Determine the [X, Y] coordinate at the center of the cell enclosing the given text.  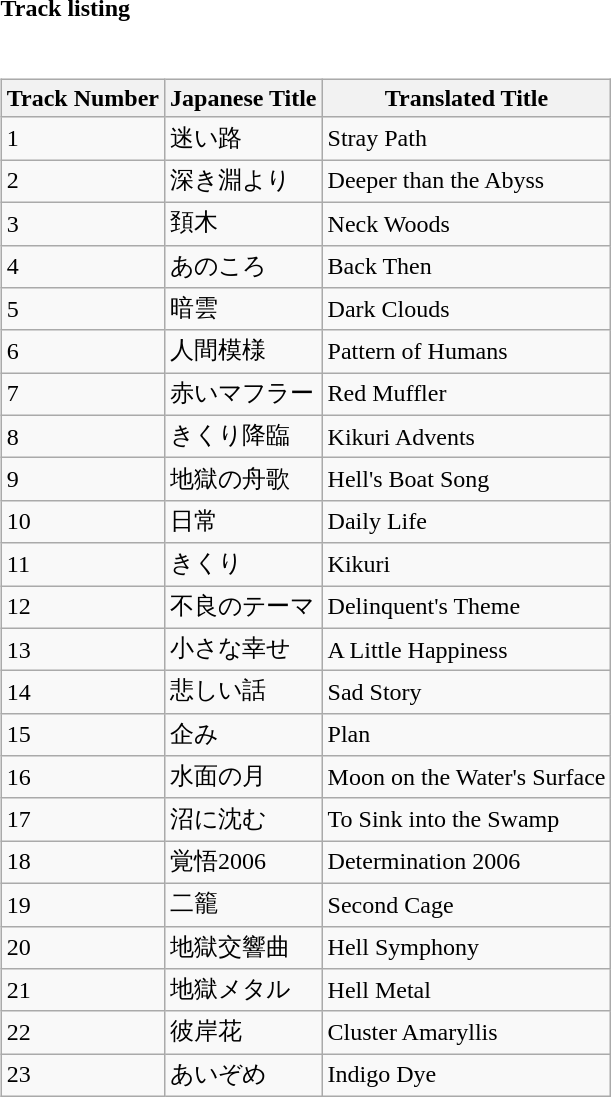
Moon on the Water's Surface [466, 778]
Indigo Dye [466, 1076]
Pattern of Humans [466, 352]
12 [82, 608]
3 [82, 224]
Plan [466, 734]
17 [82, 820]
14 [82, 692]
Track Number [82, 98]
9 [82, 480]
Stray Path [466, 138]
迷い路 [244, 138]
沼に沈む [244, 820]
To Sink into the Swamp [466, 820]
11 [82, 564]
13 [82, 650]
人間模様 [244, 352]
A Little Happiness [466, 650]
悲しい話 [244, 692]
暗雲 [244, 310]
きくり [244, 564]
1 [82, 138]
Deeper than the Abyss [466, 182]
Kikuri Advents [466, 436]
6 [82, 352]
Neck Woods [466, 224]
19 [82, 904]
15 [82, 734]
覚悟2006 [244, 862]
地獄の舟歌 [244, 480]
Second Cage [466, 904]
深き淵より [244, 182]
Hell's Boat Song [466, 480]
Dark Clouds [466, 310]
あのころ [244, 266]
あいぞめ [244, 1076]
頚木 [244, 224]
Japanese Title [244, 98]
Translated Title [466, 98]
10 [82, 522]
5 [82, 310]
Kikuri [466, 564]
18 [82, 862]
企み [244, 734]
21 [82, 990]
4 [82, 266]
Determination 2006 [466, 862]
20 [82, 948]
きくり降臨 [244, 436]
16 [82, 778]
Back Then [466, 266]
2 [82, 182]
22 [82, 1032]
Hell Symphony [466, 948]
二籠 [244, 904]
7 [82, 394]
赤いマフラー [244, 394]
水面の月 [244, 778]
地獄メタル [244, 990]
Sad Story [466, 692]
Delinquent's Theme [466, 608]
地獄交響曲 [244, 948]
Cluster Amaryllis [466, 1032]
日常 [244, 522]
Red Muffler [466, 394]
小さな幸せ [244, 650]
23 [82, 1076]
不良のテーマ [244, 608]
8 [82, 436]
彼岸花 [244, 1032]
Daily Life [466, 522]
Hell Metal [466, 990]
